Return the (x, y) coordinate for the center point of the cell that contains the specified text.  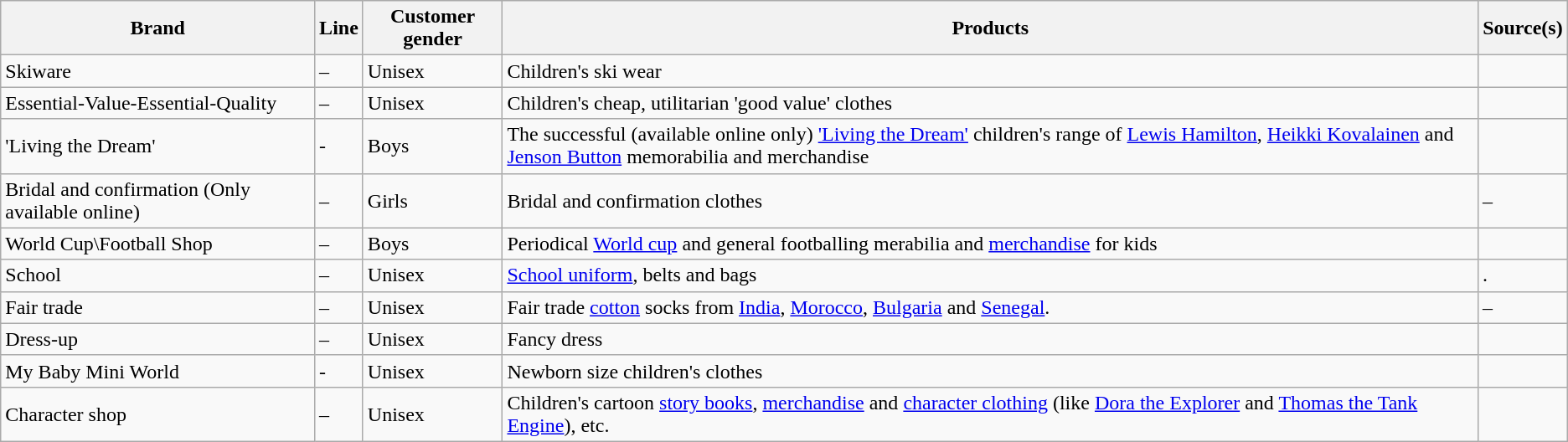
Line (339, 28)
Character shop (157, 414)
. (1523, 275)
Fair trade cotton socks from India, Morocco, Bulgaria and Senegal. (990, 307)
Bridal and confirmation clothes (990, 201)
Children's ski wear (990, 71)
World Cup\Football Shop (157, 244)
Periodical World cup and general footballing merabilia and merchandise for kids (990, 244)
Dress-up (157, 339)
Source(s) (1523, 28)
Fair trade (157, 307)
Skiware (157, 71)
Girls (432, 201)
Customer gender (432, 28)
School uniform, belts and bags (990, 275)
Bridal and confirmation (Only available online) (157, 201)
'Living the Dream' (157, 146)
Children's cartoon story books, merchandise and character clothing (like Dora the Explorer and Thomas the Tank Engine), etc. (990, 414)
Children's cheap, utilitarian 'good value' clothes (990, 103)
Newborn size children's clothes (990, 371)
My Baby Mini World (157, 371)
Essential-Value-Essential-Quality (157, 103)
Brand (157, 28)
Products (990, 28)
Fancy dress (990, 339)
School (157, 275)
